Pinpoint the cell where the given text exists, returning its (X, Y) midpoint coordinate. 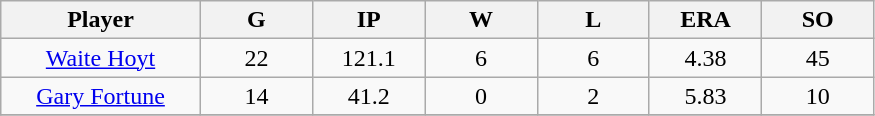
Gary Fortune (101, 96)
41.2 (369, 96)
IP (369, 20)
Waite Hoyt (101, 58)
W (481, 20)
22 (256, 58)
0 (481, 96)
2 (593, 96)
10 (818, 96)
45 (818, 58)
14 (256, 96)
121.1 (369, 58)
ERA (705, 20)
L (593, 20)
5.83 (705, 96)
4.38 (705, 58)
Player (101, 20)
SO (818, 20)
G (256, 20)
